Extract the (x, y) coordinate from the center of the cell holding the provided text.  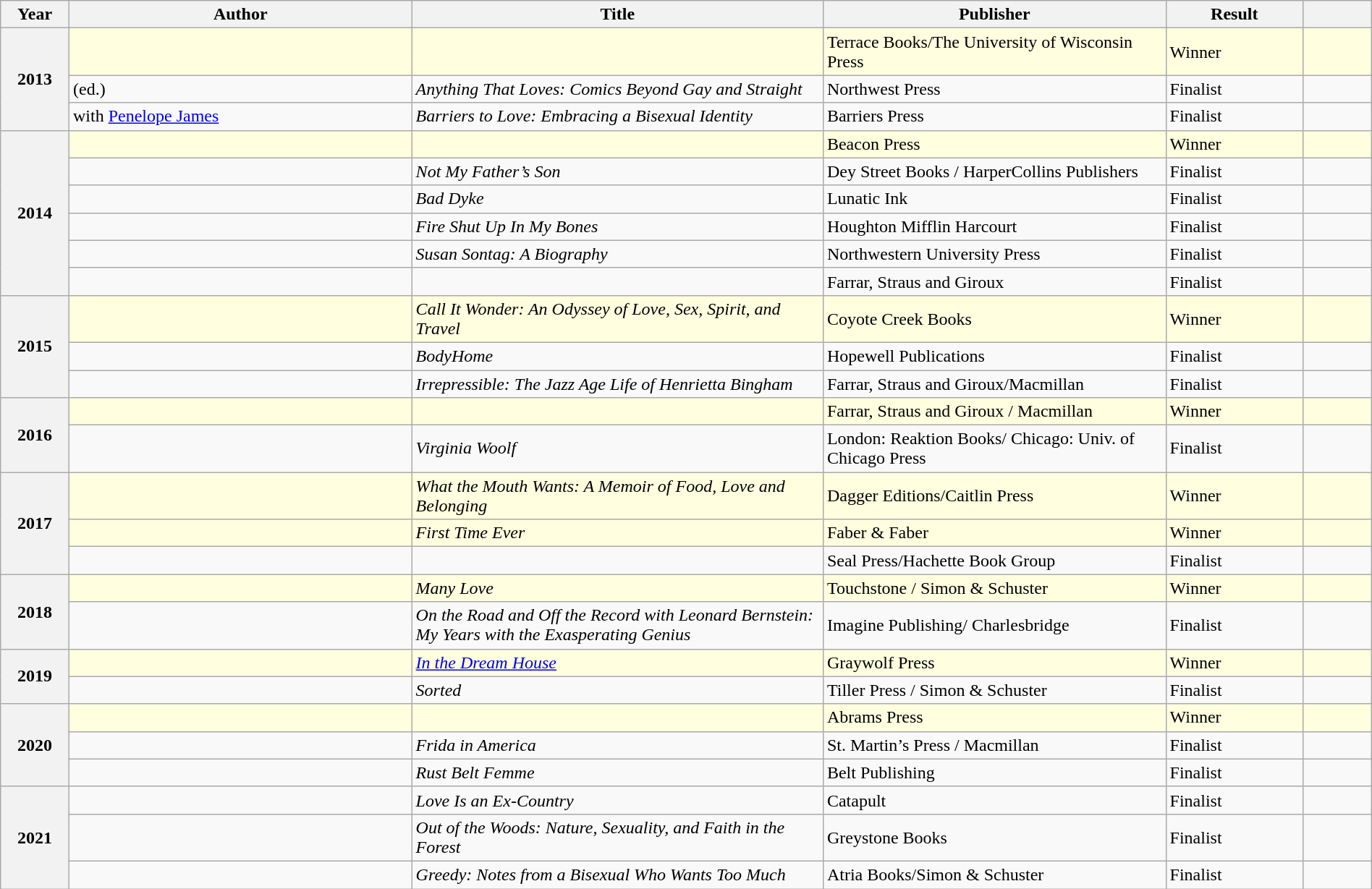
2021 (35, 838)
Imagine Publishing/ Charlesbridge (994, 625)
Farrar, Straus and Giroux / Macmillan (994, 412)
2016 (35, 435)
Farrar, Straus and Giroux/Macmillan (994, 384)
Tiller Press / Simon & Schuster (994, 690)
Call It Wonder: An Odyssey of Love, Sex, Spirit, and Travel (617, 318)
Love Is an Ex-Country (617, 800)
2019 (35, 676)
Seal Press/Hachette Book Group (994, 561)
Graywolf Press (994, 663)
Many Love (617, 588)
Frida in America (617, 745)
Barriers Press (994, 116)
Sorted (617, 690)
First Time Ever (617, 533)
2015 (35, 346)
Year (35, 14)
Farrar, Straus and Giroux (994, 281)
Fire Shut Up In My Bones (617, 226)
with Penelope James (240, 116)
Barriers to Love: Embracing a Bisexual Identity (617, 116)
Title (617, 14)
Result (1235, 14)
Virginia Woolf (617, 448)
Belt Publishing (994, 773)
Dey Street Books / HarperCollins Publishers (994, 171)
2018 (35, 612)
2020 (35, 745)
Atria Books/Simon & Schuster (994, 875)
Greystone Books (994, 838)
St. Martin’s Press / Macmillan (994, 745)
Anything That Loves: Comics Beyond Gay and Straight (617, 89)
On the Road and Off the Record with Leonard Bernstein: My Years with the Exasperating Genius (617, 625)
Catapult (994, 800)
Greedy: Notes from a Bisexual Who Wants Too Much (617, 875)
Author (240, 14)
2014 (35, 213)
Northwestern University Press (994, 254)
Abrams Press (994, 718)
Houghton Mifflin Harcourt (994, 226)
Publisher (994, 14)
Dagger Editions/Caitlin Press (994, 496)
Touchstone / Simon & Schuster (994, 588)
Out of the Woods: Nature, Sexuality, and Faith in the Forest (617, 838)
BodyHome (617, 356)
Northwest Press (994, 89)
Hopewell Publications (994, 356)
(ed.) (240, 89)
Susan Sontag: A Biography (617, 254)
Coyote Creek Books (994, 318)
What the Mouth Wants: A Memoir of Food, Love and Belonging (617, 496)
London: Reaktion Books/ Chicago: Univ. of Chicago Press (994, 448)
2013 (35, 80)
Beacon Press (994, 144)
Terrace Books/The University of Wisconsin Press (994, 52)
Faber & Faber (994, 533)
Irrepressible: The Jazz Age Life of Henrietta Bingham (617, 384)
Not My Father’s Son (617, 171)
Rust Belt Femme (617, 773)
2017 (35, 524)
Bad Dyke (617, 199)
Lunatic Ink (994, 199)
In the Dream House (617, 663)
